Find where the given text appears and provide that cell's center as [X, Y] coordinate. 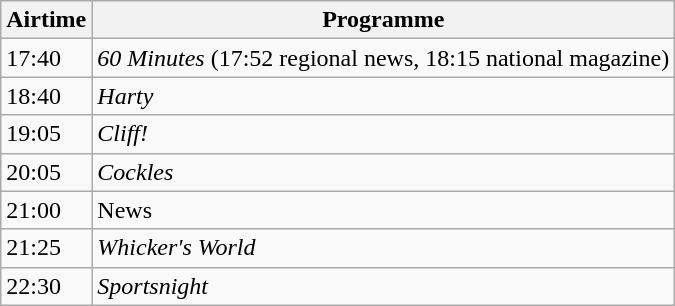
21:25 [46, 248]
19:05 [46, 134]
21:00 [46, 210]
Airtime [46, 20]
22:30 [46, 286]
Whicker's World [384, 248]
Cockles [384, 172]
18:40 [46, 96]
Harty [384, 96]
17:40 [46, 58]
60 Minutes (17:52 regional news, 18:15 national magazine) [384, 58]
Sportsnight [384, 286]
Programme [384, 20]
News [384, 210]
20:05 [46, 172]
Cliff! [384, 134]
